Determine the [X, Y] coordinate at the center of the cell enclosing the given text.  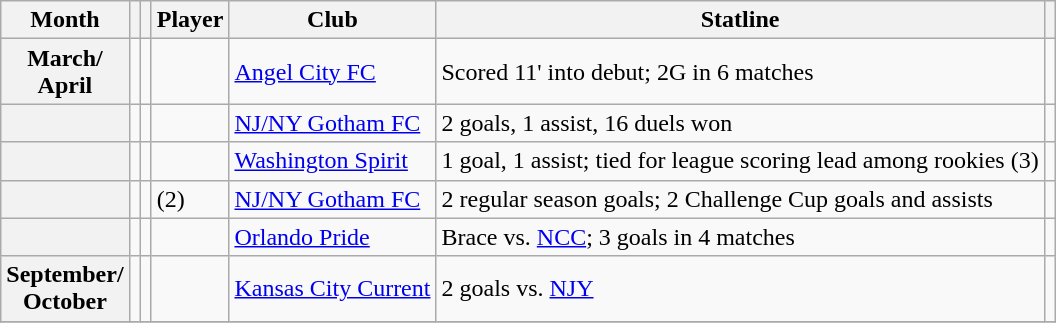
Club [332, 20]
(2) [190, 199]
Player [190, 20]
Angel City FC [332, 72]
Statline [740, 20]
Orlando Pride [332, 237]
2 goals vs. NJY [740, 288]
Month [65, 20]
1 goal, 1 assist; tied for league scoring lead among rookies (3) [740, 161]
2 regular season goals; 2 Challenge Cup goals and assists [740, 199]
Brace vs. NCC; 3 goals in 4 matches [740, 237]
Kansas City Current [332, 288]
Scored 11' into debut; 2G in 6 matches [740, 72]
March/April [65, 72]
Washington Spirit [332, 161]
2 goals, 1 assist, 16 duels won [740, 123]
September/October [65, 288]
